Output the (x, y) coordinate of the center of the cell containing the given text.  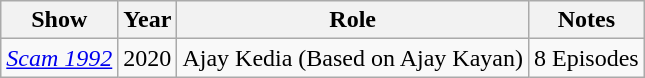
Role (353, 20)
8 Episodes (586, 58)
Show (60, 20)
Ajay Kedia (Based on Ajay Kayan) (353, 58)
Notes (586, 20)
2020 (148, 58)
Scam 1992 (60, 58)
Year (148, 20)
